From the cell containing the given text, extract its center point as (X, Y) coordinate. 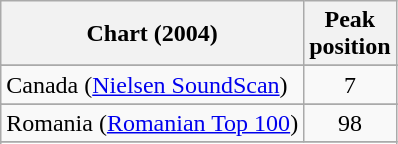
Romania (Romanian Top 100) (152, 123)
Chart (2004) (152, 34)
Canada (Nielsen SoundScan) (152, 85)
7 (350, 85)
Peakposition (350, 34)
98 (350, 123)
